Search for the cell housing the specified text and yield its [x, y] center coordinate. 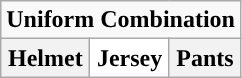
Uniform Combination [121, 20]
Pants [204, 58]
Jersey [130, 58]
Helmet [46, 58]
